Capture the cell that displays the provided text and extract its (x, y) central coordinate. 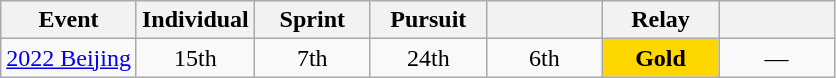
Pursuit (428, 20)
— (777, 58)
7th (312, 58)
2022 Beijing (69, 58)
24th (428, 58)
Relay (660, 20)
Sprint (312, 20)
Event (69, 20)
Individual (195, 20)
6th (544, 58)
Gold (660, 58)
15th (195, 58)
